Return the [X, Y] coordinate for the center point of the cell that contains the specified text.  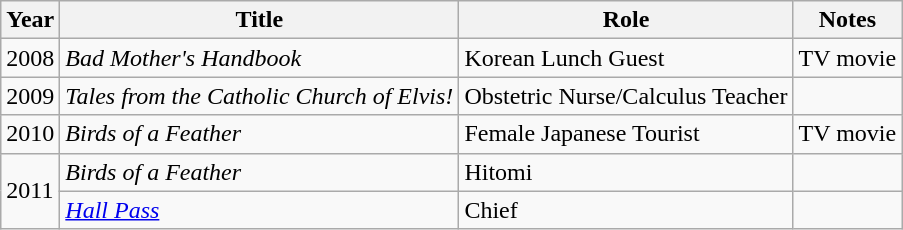
Title [260, 20]
2010 [30, 134]
Notes [848, 20]
Tales from the Catholic Church of Elvis! [260, 96]
2011 [30, 191]
2008 [30, 58]
Hitomi [626, 172]
Role [626, 20]
Obstetric Nurse/Calculus Teacher [626, 96]
Hall Pass [260, 210]
Chief [626, 210]
Year [30, 20]
Korean Lunch Guest [626, 58]
2009 [30, 96]
Bad Mother's Handbook [260, 58]
Female Japanese Tourist [626, 134]
